Pinpoint the cell where the given text exists, returning its [X, Y] midpoint coordinate. 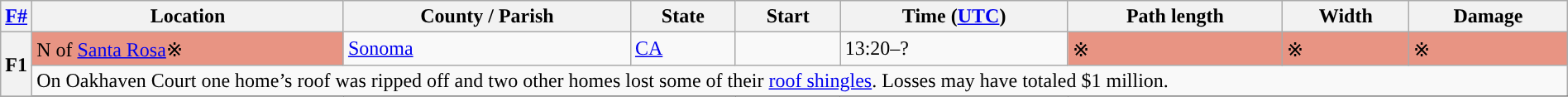
Time (UTC) [954, 17]
Width [1346, 17]
N of Santa Rosa※ [189, 49]
13:20–? [954, 49]
CA [683, 49]
Sonoma [486, 49]
County / Parish [486, 17]
Damage [1489, 17]
Path length [1175, 17]
State [683, 17]
On Oakhaven Court one home’s roof was ripped off and two other homes lost some of their roof shingles. Losses may have totaled $1 million. [801, 80]
Location [189, 17]
Start [787, 17]
F1 [17, 65]
F# [17, 17]
